Detect which cell encompasses the target text, then output its [X, Y] center coordinate. 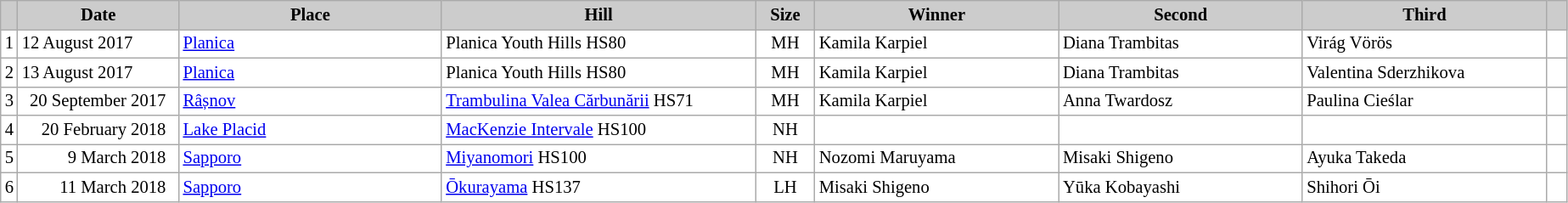
20 February 2018 [98, 130]
Râșnov [311, 101]
5 [9, 158]
Anna Twardosz [1180, 101]
Second [1180, 14]
4 [9, 130]
13 August 2017 [98, 72]
3 [9, 101]
Virág Vörös [1425, 43]
MacKenzie Intervale HS100 [599, 130]
Valentina Sderzhikova [1425, 72]
2 [9, 72]
Size [785, 14]
6 [9, 187]
12 August 2017 [98, 43]
LH [785, 187]
Hill [599, 14]
Yūka Kobayashi [1180, 187]
Trambulina Valea Cărbunării HS71 [599, 101]
20 September 2017 [98, 101]
Lake Placid [311, 130]
Ayuka Takeda [1425, 158]
Shihori Ōi [1425, 187]
Date [98, 14]
Nozomi Maruyama [937, 158]
Ōkurayama HS137 [599, 187]
Miyanomori HS100 [599, 158]
11 March 2018 [98, 187]
9 March 2018 [98, 158]
Place [311, 14]
Paulina Cieślar [1425, 101]
Third [1425, 14]
1 [9, 43]
Winner [937, 14]
